Capture the cell that displays the provided text and extract its (x, y) central coordinate. 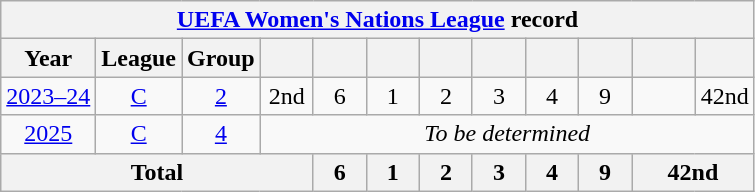
2nd (286, 96)
Group (222, 58)
2023–24 (48, 96)
To be determined (507, 134)
UEFA Women's Nations League record (378, 20)
2025 (48, 134)
Year (48, 58)
League (139, 58)
Total (158, 172)
